Output the (x, y) coordinate of the center of the cell containing the given text.  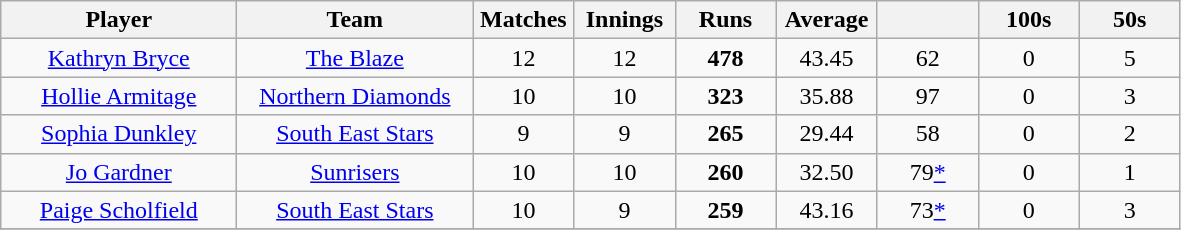
Northern Diamonds (355, 96)
62 (928, 58)
58 (928, 134)
Sunrisers (355, 172)
50s (1130, 20)
Kathryn Bryce (119, 58)
100s (1028, 20)
Innings (624, 20)
29.44 (826, 134)
Jo Gardner (119, 172)
1 (1130, 172)
Hollie Armitage (119, 96)
478 (726, 58)
Sophia Dunkley (119, 134)
43.45 (826, 58)
5 (1130, 58)
79* (928, 172)
260 (726, 172)
Player (119, 20)
Runs (726, 20)
Paige Scholfield (119, 210)
265 (726, 134)
43.16 (826, 210)
Matches (524, 20)
323 (726, 96)
259 (726, 210)
73* (928, 210)
2 (1130, 134)
97 (928, 96)
Average (826, 20)
The Blaze (355, 58)
35.88 (826, 96)
32.50 (826, 172)
Team (355, 20)
